Detect which cell encompasses the target text, then output its (x, y) center coordinate. 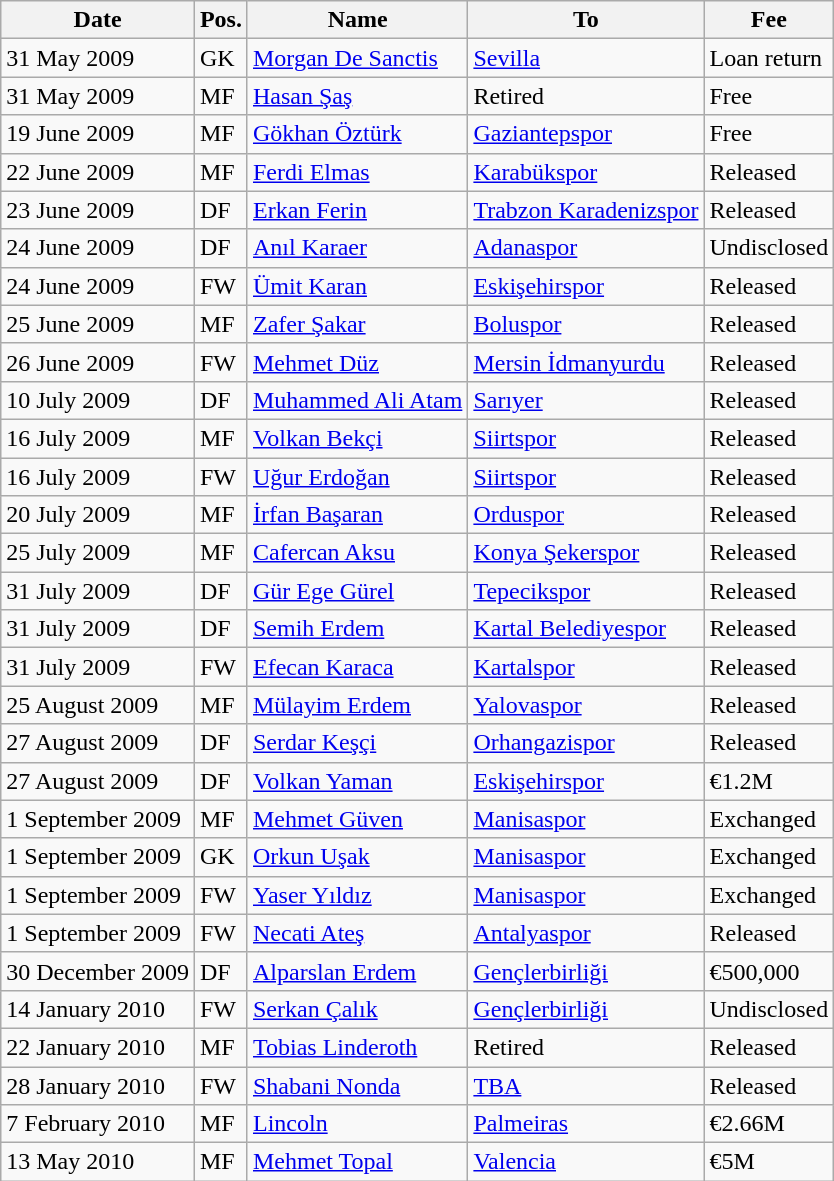
14 January 2010 (98, 1009)
7 February 2010 (98, 1124)
Yaser Yıldız (357, 895)
TBA (586, 1085)
Trabzon Karadenizspor (586, 210)
Date (98, 20)
Antalyaspor (586, 933)
Anıl Karaer (357, 248)
Tepecikspor (586, 591)
22 January 2010 (98, 1047)
Lincoln (357, 1124)
Orhangazispor (586, 743)
23 June 2009 (98, 210)
Erkan Ferin (357, 210)
Ümit Karan (357, 286)
Mehmet Güven (357, 819)
Palmeiras (586, 1124)
Boluspor (586, 324)
13 May 2010 (98, 1162)
Semih Erdem (357, 629)
Mehmet Topal (357, 1162)
Hasan Şaş (357, 96)
Karabükspor (586, 172)
Valencia (586, 1162)
Orduspor (586, 515)
25 August 2009 (98, 705)
Morgan De Sanctis (357, 58)
Yalovaspor (586, 705)
20 July 2009 (98, 515)
Mersin İdmanyurdu (586, 362)
Efecan Karaca (357, 667)
İrfan Başaran (357, 515)
Cafercan Aksu (357, 553)
28 January 2010 (98, 1085)
Name (357, 20)
Gaziantepspor (586, 134)
Serkan Çalık (357, 1009)
Zafer Şakar (357, 324)
Ferdi Elmas (357, 172)
25 June 2009 (98, 324)
Necati Ateş (357, 933)
Alparslan Erdem (357, 971)
30 December 2009 (98, 971)
Uğur Erdoğan (357, 477)
Gökhan Öztürk (357, 134)
€500,000 (769, 971)
Kartal Belediyespor (586, 629)
Pos. (220, 20)
€5M (769, 1162)
Mehmet Düz (357, 362)
19 June 2009 (98, 134)
Sarıyer (586, 400)
22 June 2009 (98, 172)
Serdar Keşçi (357, 743)
Volkan Yaman (357, 781)
26 June 2009 (98, 362)
Fee (769, 20)
Volkan Bekçi (357, 438)
10 July 2009 (98, 400)
€1.2M (769, 781)
Kartalspor (586, 667)
Tobias Linderoth (357, 1047)
Loan return (769, 58)
Adanaspor (586, 248)
Mülayim Erdem (357, 705)
Muhammed Ali Atam (357, 400)
Konya Şekerspor (586, 553)
Shabani Nonda (357, 1085)
Orkun Uşak (357, 857)
To (586, 20)
€2.66M (769, 1124)
Sevilla (586, 58)
Gür Ege Gürel (357, 591)
25 July 2009 (98, 553)
